Return (X, Y) of the center of cell containing provided text 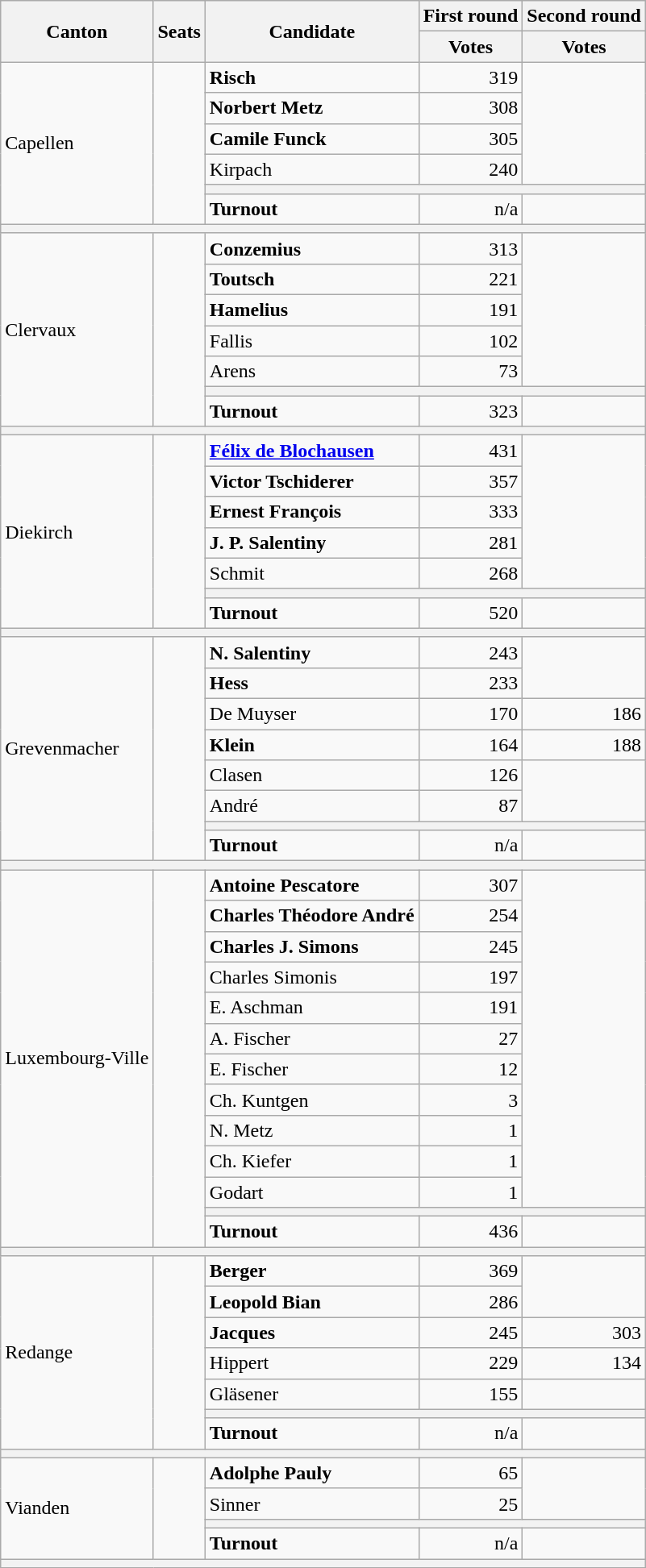
Risch (311, 77)
Hamelius (311, 310)
431 (471, 451)
221 (471, 279)
Sinner (311, 1504)
313 (471, 248)
A. Fischer (311, 1038)
Hess (311, 683)
Schmit (311, 573)
Leopold Bian (311, 1302)
436 (471, 1232)
Fallis (311, 341)
164 (471, 744)
126 (471, 776)
De Muyser (311, 713)
229 (471, 1363)
303 (584, 1333)
Diekirch (77, 532)
Charles Simonis (311, 977)
N. Metz (311, 1130)
520 (471, 613)
E. Aschman (311, 1008)
243 (471, 652)
323 (471, 411)
268 (471, 573)
Redange (77, 1353)
Capellen (77, 143)
Seats (179, 31)
134 (584, 1363)
357 (471, 481)
Grevenmacher (77, 749)
240 (471, 169)
Félix de Blochausen (311, 451)
186 (584, 713)
Charles Théodore André (311, 916)
Kirpach (311, 169)
First round (471, 16)
308 (471, 108)
Clasen (311, 776)
Toutsch (311, 279)
3 (471, 1100)
Conzemius (311, 248)
Candidate (311, 31)
J. P. Salentiny (311, 543)
Ernest François (311, 512)
Jacques (311, 1333)
233 (471, 683)
369 (471, 1271)
Ch. Kuntgen (311, 1100)
Second round (584, 16)
281 (471, 543)
Vianden (77, 1508)
Antoine Pescatore (311, 885)
Charles J. Simons (311, 946)
188 (584, 744)
Hippert (311, 1363)
Berger (311, 1271)
333 (471, 512)
Canton (77, 31)
E. Fischer (311, 1069)
Camile Funck (311, 139)
25 (471, 1504)
Luxembourg-Ville (77, 1059)
Ch. Kiefer (311, 1161)
319 (471, 77)
12 (471, 1069)
Klein (311, 744)
286 (471, 1302)
27 (471, 1038)
Gläsener (311, 1394)
N. Salentiny (311, 652)
102 (471, 341)
Norbert Metz (311, 108)
Clervaux (77, 329)
87 (471, 806)
65 (471, 1473)
Adolphe Pauly (311, 1473)
307 (471, 885)
197 (471, 977)
305 (471, 139)
André (311, 806)
Victor Tschiderer (311, 481)
Godart (311, 1192)
170 (471, 713)
Arens (311, 372)
254 (471, 916)
73 (471, 372)
155 (471, 1394)
